Pinpoint the cell where the given text exists, returning its (x, y) midpoint coordinate. 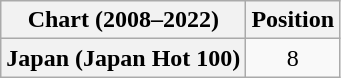
8 (293, 58)
Position (293, 20)
Chart (2008–2022) (124, 20)
Japan (Japan Hot 100) (124, 58)
